Detect which cell encompasses the target text, then output its (X, Y) center coordinate. 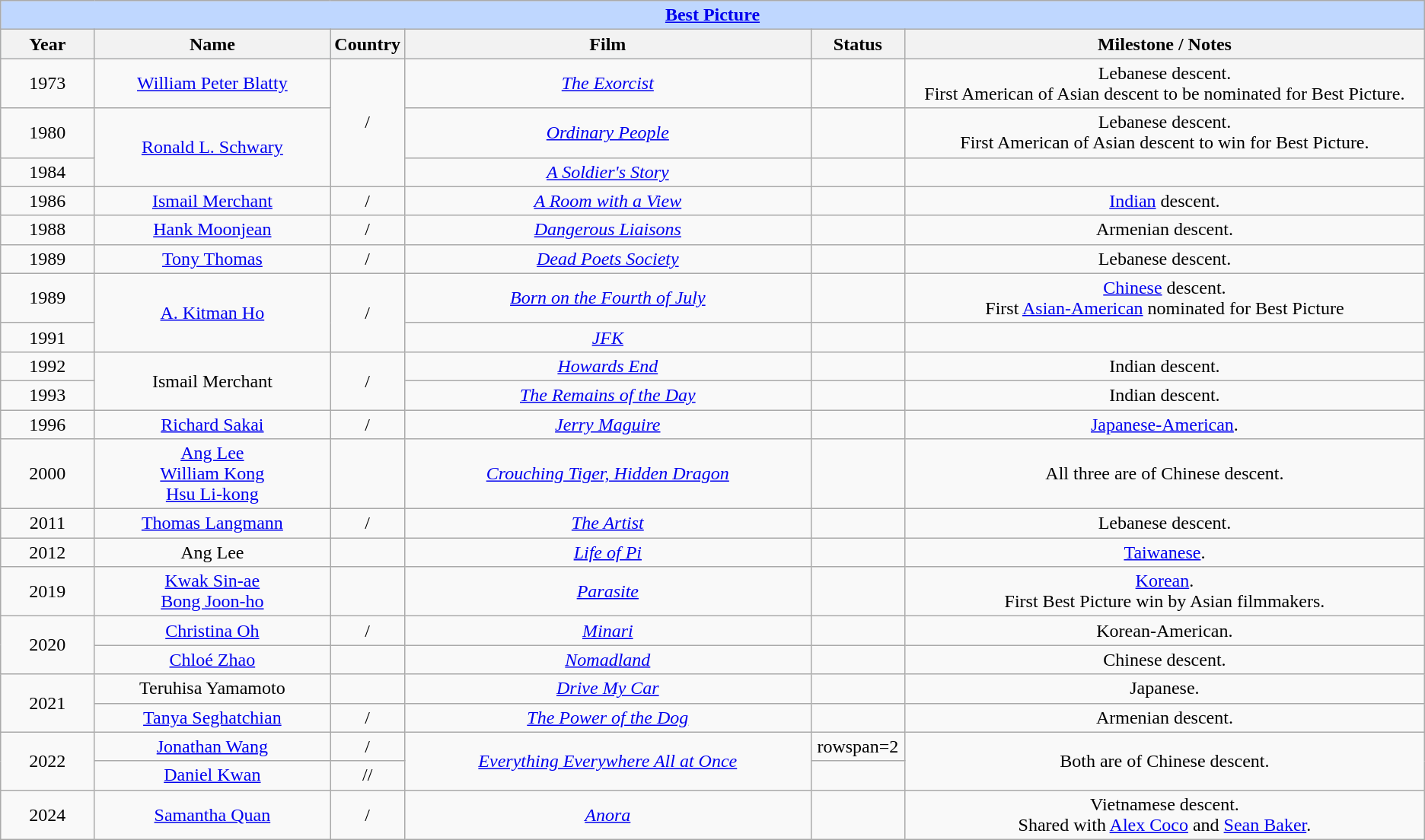
Drive My Car (608, 689)
Korean.First Best Picture win by Asian filmmakers. (1165, 592)
2019 (47, 592)
Parasite (608, 592)
The Power of the Dog (608, 717)
A Room with a View (608, 201)
1980 (47, 132)
Chloé Zhao (212, 660)
Best Picture (712, 15)
JFK (608, 337)
Status (858, 44)
1991 (47, 337)
Richard Sakai (212, 424)
The Remains of the Day (608, 395)
1973 (47, 84)
1993 (47, 395)
Vietnamese descent.Shared with Alex Coco and Sean Baker. (1165, 814)
Kwak Sin-aeBong Joon-ho (212, 592)
The Exorcist (608, 84)
Both are of Chinese descent. (1165, 761)
Crouching Tiger, Hidden Dragon (608, 474)
William Peter Blatty (212, 84)
Film (608, 44)
Daniel Kwan (212, 775)
Taiwanese. (1165, 552)
Jonathan Wang (212, 746)
Life of Pi (608, 552)
2022 (47, 761)
Teruhisa Yamamoto (212, 689)
Howards End (608, 366)
// (368, 775)
2012 (47, 552)
Everything Everywhere All at Once (608, 761)
Dangerous Liaisons (608, 230)
1992 (47, 366)
Anora (608, 814)
A. Kitman Ho (212, 312)
Nomadland (608, 660)
1986 (47, 201)
Dead Poets Society (608, 259)
Milestone / Notes (1165, 44)
Hank Moonjean (212, 230)
Ang LeeWilliam KongHsu Li-kong (212, 474)
A Soldier's Story (608, 172)
Name (212, 44)
All three are of Chinese descent. (1165, 474)
Ordinary People (608, 132)
Born on the Fourth of July (608, 298)
Samantha Quan (212, 814)
Lebanese descent.First American of Asian descent to be nominated for Best Picture. (1165, 84)
Thomas Langmann (212, 523)
Tony Thomas (212, 259)
Chinese descent. (1165, 660)
2011 (47, 523)
2000 (47, 474)
Country (368, 44)
Chinese descent.First Asian-American nominated for Best Picture (1165, 298)
Christina Oh (212, 631)
Tanya Seghatchian (212, 717)
Korean-American. (1165, 631)
Ang Lee (212, 552)
Lebanese descent.First American of Asian descent to win for Best Picture. (1165, 132)
rowspan=2 (858, 746)
2021 (47, 703)
Jerry Maguire (608, 424)
Ronald L. Schwary (212, 148)
1984 (47, 172)
2020 (47, 645)
1988 (47, 230)
Minari (608, 631)
Japanese-American. (1165, 424)
Japanese. (1165, 689)
1996 (47, 424)
Year (47, 44)
2024 (47, 814)
The Artist (608, 523)
